Find where the given text appears and provide that cell's center as (x, y) coordinate. 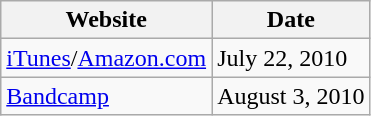
Bandcamp (106, 96)
August 3, 2010 (291, 96)
Website (106, 20)
Date (291, 20)
iTunes/Amazon.com (106, 58)
July 22, 2010 (291, 58)
